Identify which cell holds the provided text, then report its [X, Y] central coordinate. 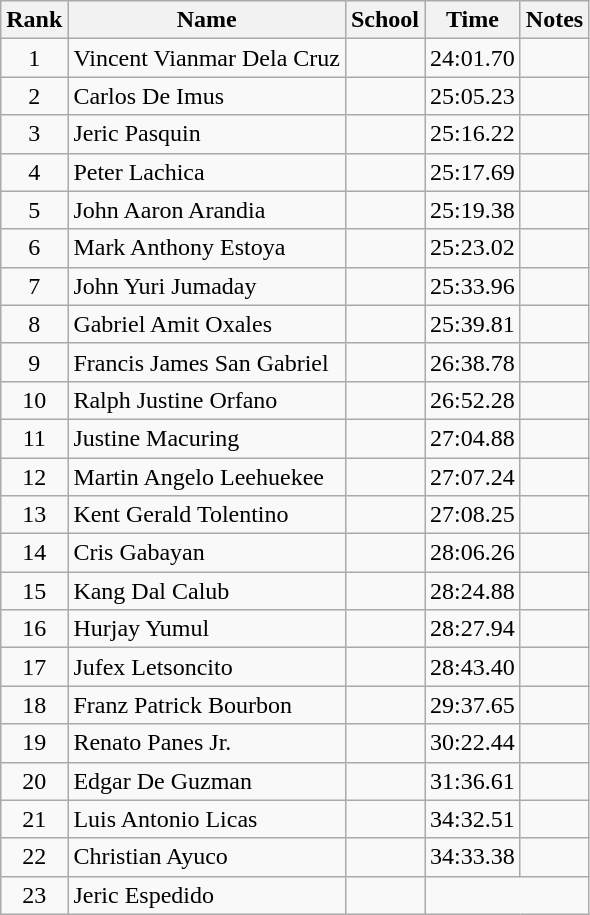
11 [34, 438]
24:01.70 [473, 58]
Name [207, 20]
John Yuri Jumaday [207, 286]
34:33.38 [473, 857]
Jeric Pasquin [207, 134]
16 [34, 629]
Kang Dal Calub [207, 591]
25:17.69 [473, 172]
Peter Lachica [207, 172]
34:32.51 [473, 819]
18 [34, 705]
5 [34, 210]
Francis James San Gabriel [207, 362]
28:43.40 [473, 667]
7 [34, 286]
30:22.44 [473, 743]
17 [34, 667]
26:38.78 [473, 362]
Jeric Espedido [207, 895]
1 [34, 58]
20 [34, 781]
23 [34, 895]
Edgar De Guzman [207, 781]
Hurjay Yumul [207, 629]
4 [34, 172]
Time [473, 20]
Cris Gabayan [207, 553]
19 [34, 743]
25:39.81 [473, 324]
21 [34, 819]
25:16.22 [473, 134]
Carlos De Imus [207, 96]
25:23.02 [473, 248]
6 [34, 248]
28:24.88 [473, 591]
Martin Angelo Leehuekee [207, 477]
Gabriel Amit Oxales [207, 324]
15 [34, 591]
John Aaron Arandia [207, 210]
10 [34, 400]
Jufex Letsoncito [207, 667]
Mark Anthony Estoya [207, 248]
Rank [34, 20]
22 [34, 857]
29:37.65 [473, 705]
Franz Patrick Bourbon [207, 705]
2 [34, 96]
28:06.26 [473, 553]
25:19.38 [473, 210]
Christian Ayuco [207, 857]
13 [34, 515]
Luis Antonio Licas [207, 819]
25:05.23 [473, 96]
27:08.25 [473, 515]
27:07.24 [473, 477]
14 [34, 553]
8 [34, 324]
25:33.96 [473, 286]
28:27.94 [473, 629]
26:52.28 [473, 400]
3 [34, 134]
9 [34, 362]
School [384, 20]
Notes [554, 20]
Vincent Vianmar Dela Cruz [207, 58]
31:36.61 [473, 781]
Renato Panes Jr. [207, 743]
27:04.88 [473, 438]
Kent Gerald Tolentino [207, 515]
12 [34, 477]
Justine Macuring [207, 438]
Ralph Justine Orfano [207, 400]
